Output the (X, Y) coordinate of the center of the cell containing the given text.  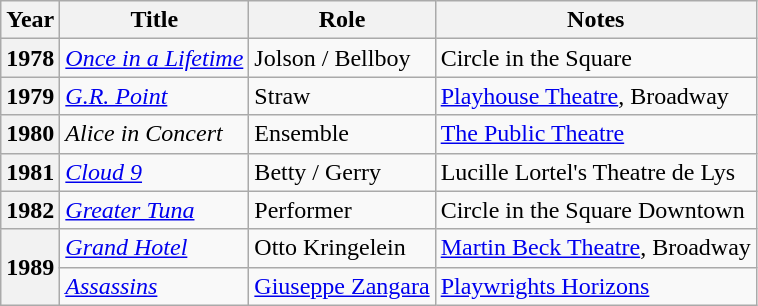
Greater Tuna (154, 210)
Straw (342, 96)
Role (342, 20)
Ensemble (342, 134)
1981 (30, 172)
G.R. Point (154, 96)
Betty / Gerry (342, 172)
1980 (30, 134)
Otto Kringelein (342, 248)
Grand Hotel (154, 248)
Once in a Lifetime (154, 58)
Notes (596, 20)
Giuseppe Zangara (342, 286)
1978 (30, 58)
Jolson / Bellboy (342, 58)
1989 (30, 267)
Title (154, 20)
Cloud 9 (154, 172)
Playhouse Theatre, Broadway (596, 96)
Martin Beck Theatre, Broadway (596, 248)
Year (30, 20)
Circle in the Square Downtown (596, 210)
1979 (30, 96)
Playwrights Horizons (596, 286)
Lucille Lortel's Theatre de Lys (596, 172)
Alice in Concert (154, 134)
Performer (342, 210)
Circle in the Square (596, 58)
1982 (30, 210)
The Public Theatre (596, 134)
Assassins (154, 286)
